From the cell containing the given text, extract its center point as (x, y) coordinate. 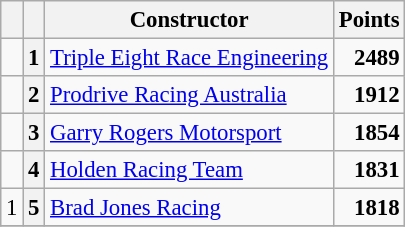
Triple Eight Race Engineering (190, 58)
Constructor (190, 20)
Points (368, 20)
4 (34, 170)
Garry Rogers Motorsport (190, 133)
1912 (368, 95)
Holden Racing Team (190, 170)
5 (34, 208)
2489 (368, 58)
1818 (368, 208)
1831 (368, 170)
2 (34, 95)
1854 (368, 133)
3 (34, 133)
Prodrive Racing Australia (190, 95)
Brad Jones Racing (190, 208)
